Determine the [X, Y] coordinate at the center of the cell enclosing the given text.  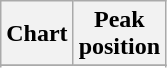
Chart [37, 34]
Peakposition [119, 34]
